From the cell containing the given text, extract its center point as [X, Y] coordinate. 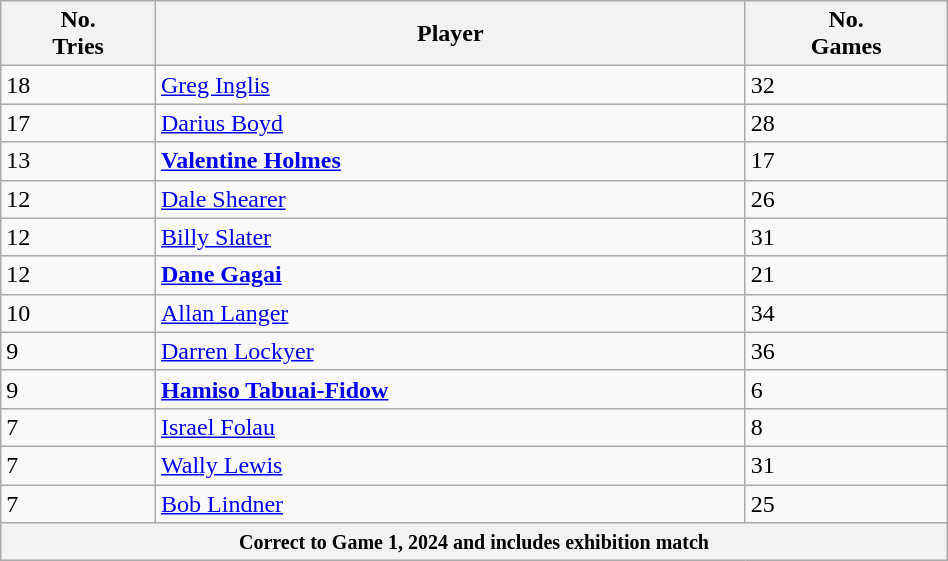
32 [846, 85]
Israel Folau [451, 427]
Valentine Holmes [451, 161]
No.Games [846, 34]
No.Tries [78, 34]
Correct to Game 1, 2024 and includes exhibition match [474, 542]
25 [846, 503]
26 [846, 199]
10 [78, 313]
28 [846, 123]
6 [846, 389]
Dane Gagai [451, 275]
Wally Lewis [451, 465]
Greg Inglis [451, 85]
Darren Lockyer [451, 351]
Darius Boyd [451, 123]
13 [78, 161]
Bob Lindner [451, 503]
18 [78, 85]
Hamiso Tabuai-Fidow [451, 389]
36 [846, 351]
21 [846, 275]
8 [846, 427]
34 [846, 313]
Allan Langer [451, 313]
Billy Slater [451, 237]
Player [451, 34]
Dale Shearer [451, 199]
